Return [X, Y] of the center of cell containing provided text 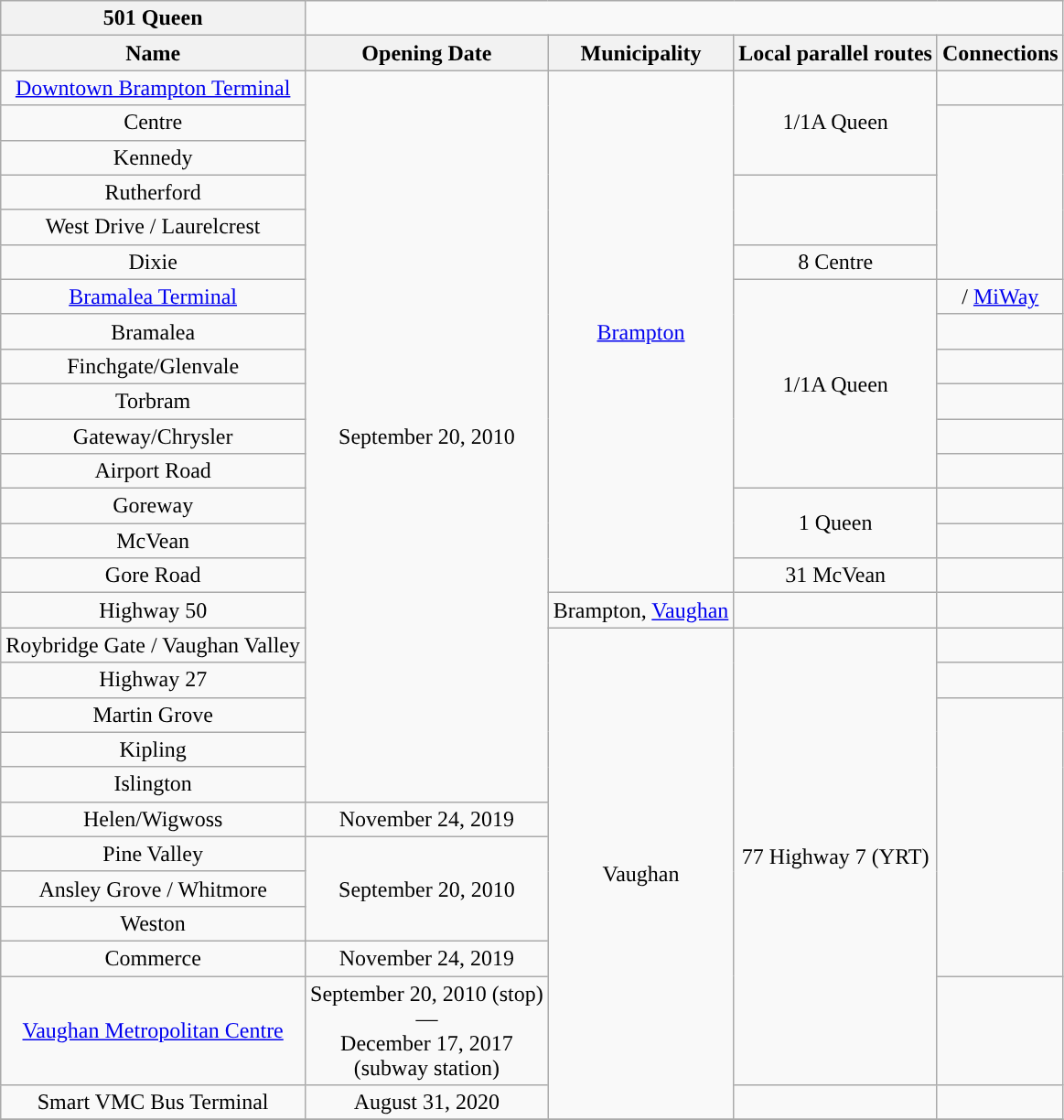
Kipling [154, 749]
West Drive / Laurelcrest [154, 227]
Helen/Wigwoss [154, 819]
Roybridge Gate / Vaughan Valley [154, 645]
8 Centre [836, 262]
Name [154, 53]
Dixie [154, 262]
Goreway [154, 506]
1 Queen [836, 523]
September 20, 2010 (stop)—December 17, 2017(subway station) [427, 1030]
Rutherford [154, 192]
Bramalea [154, 331]
Vaughan Metropolitan Centre [154, 1030]
Gore Road [154, 576]
Pine Valley [154, 854]
77 Highway 7 (YRT) [836, 856]
31 McVean [836, 576]
McVean [154, 541]
Kennedy [154, 157]
Commerce [154, 958]
Smart VMC Bus Terminal [154, 1103]
Bramalea Terminal [154, 296]
Highway 27 [154, 680]
Martin Grove [154, 715]
Opening Date [427, 53]
August 31, 2020 [427, 1103]
Islington [154, 784]
Brampton [640, 331]
Weston [154, 923]
Downtown Brampton Terminal [154, 88]
Gateway/Chrysler [154, 436]
Vaughan [640, 874]
Highway 50 [154, 610]
Centre [154, 123]
Torbram [154, 401]
Municipality [640, 53]
Brampton, Vaughan [640, 610]
501 Queen [154, 18]
Finchgate/Glenvale [154, 366]
Airport Road [154, 471]
/ MiWay [1000, 296]
Ansley Grove / Whitmore [154, 888]
Local parallel routes [836, 53]
Connections [1000, 53]
